Find where the given text appears and provide that cell's center as [x, y] coordinate. 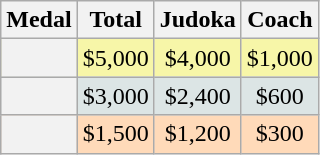
$2,400 [198, 96]
$1,500 [116, 134]
Medal [39, 20]
$300 [280, 134]
$1,000 [280, 58]
$4,000 [198, 58]
$600 [280, 96]
$1,200 [198, 134]
Judoka [198, 20]
Coach [280, 20]
$5,000 [116, 58]
Total [116, 20]
$3,000 [116, 96]
